Identify which cell holds the provided text, then report its (X, Y) central coordinate. 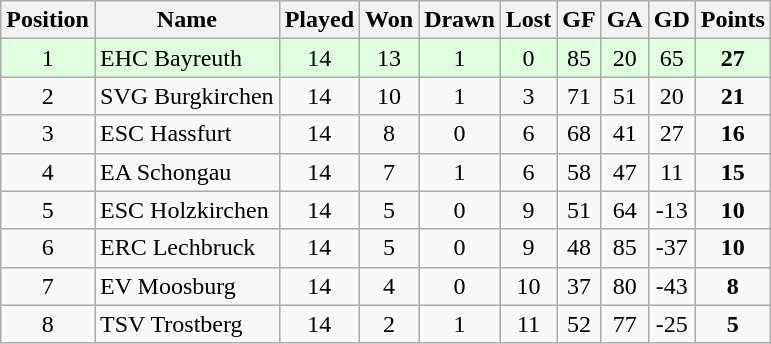
47 (624, 172)
-43 (672, 286)
71 (579, 96)
41 (624, 134)
48 (579, 248)
EHC Bayreuth (186, 58)
-25 (672, 324)
58 (579, 172)
Drawn (460, 20)
Name (186, 20)
52 (579, 324)
64 (624, 210)
ERC Lechbruck (186, 248)
ESC Hassfurt (186, 134)
Won (390, 20)
EV Moosburg (186, 286)
68 (579, 134)
15 (732, 172)
77 (624, 324)
80 (624, 286)
SVG Burgkirchen (186, 96)
Played (319, 20)
GF (579, 20)
-37 (672, 248)
Points (732, 20)
Lost (528, 20)
21 (732, 96)
16 (732, 134)
-13 (672, 210)
GA (624, 20)
EA Schongau (186, 172)
Position (48, 20)
37 (579, 286)
ESC Holzkirchen (186, 210)
13 (390, 58)
65 (672, 58)
GD (672, 20)
TSV Trostberg (186, 324)
